Output the [x, y] coordinate of the center of the cell containing the given text.  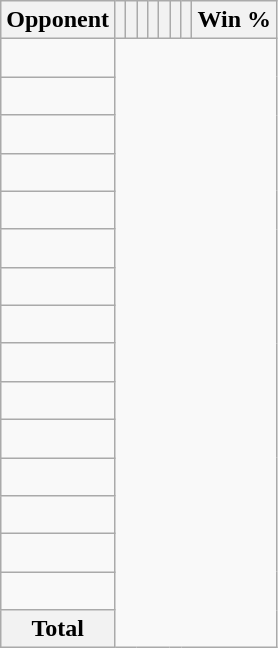
Opponent [58, 20]
Win % [234, 20]
Total [58, 629]
